Detect which cell encompasses the target text, then output its [X, Y] center coordinate. 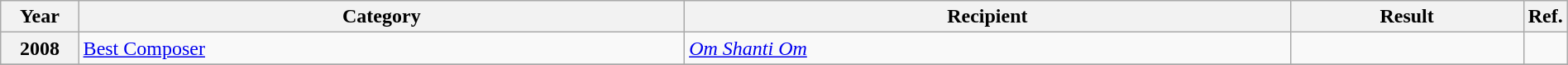
Ref. [1545, 17]
Year [40, 17]
Result [1407, 17]
Best Composer [382, 48]
Recipient [987, 17]
Om Shanti Om [987, 48]
Category [382, 17]
2008 [40, 48]
